Output the [X, Y] coordinate of the center of the cell containing the given text.  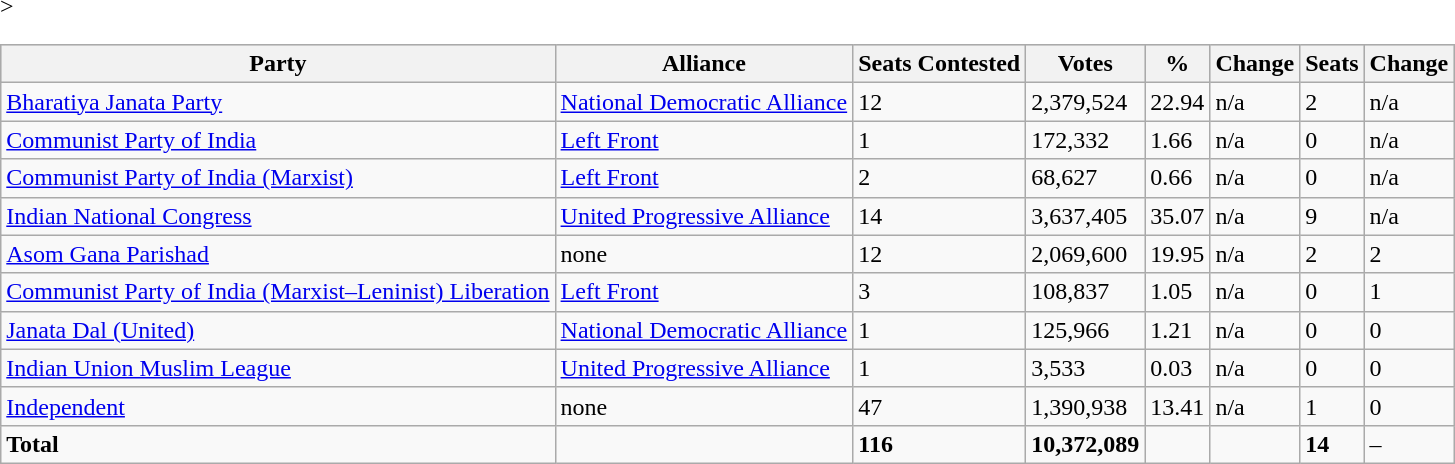
% [1178, 64]
Communist Party of India [278, 140]
Bharatiya Janata Party [278, 102]
116 [940, 444]
Indian Union Muslim League [278, 368]
Party [278, 64]
2,379,524 [1086, 102]
Seats Contested [940, 64]
0.66 [1178, 178]
1.21 [1178, 330]
10,372,089 [1086, 444]
125,966 [1086, 330]
Janata Dal (United) [278, 330]
108,837 [1086, 292]
3,637,405 [1086, 216]
Votes [1086, 64]
13.41 [1178, 406]
1.66 [1178, 140]
0.03 [1178, 368]
Seats [1332, 64]
9 [1332, 216]
19.95 [1178, 254]
2,069,600 [1086, 254]
Communist Party of India (Marxist) [278, 178]
35.07 [1178, 216]
Total [278, 444]
22.94 [1178, 102]
Asom Gana Parishad [278, 254]
– [1409, 444]
Communist Party of India (Marxist–Leninist) Liberation [278, 292]
3 [940, 292]
47 [940, 406]
1,390,938 [1086, 406]
Indian National Congress [278, 216]
3,533 [1086, 368]
68,627 [1086, 178]
Alliance [704, 64]
Independent [278, 406]
172,332 [1086, 140]
1.05 [1178, 292]
